Capture the cell that displays the provided text and extract its [X, Y] central coordinate. 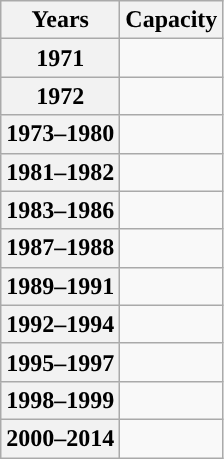
1989–1991 [60, 286]
1973–1980 [60, 134]
2000–2014 [60, 438]
1983–1986 [60, 210]
1987–1988 [60, 248]
1992–1994 [60, 324]
1995–1997 [60, 362]
1981–1982 [60, 172]
1972 [60, 96]
1971 [60, 58]
1998–1999 [60, 400]
Capacity [172, 20]
Years [60, 20]
